Extract the [X, Y] coordinate from the center of the cell holding the provided text.  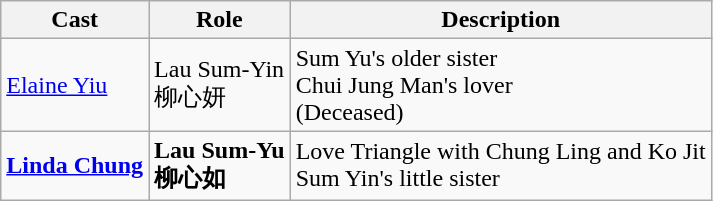
Description [500, 20]
Elaine Yiu [75, 85]
Cast [75, 20]
Lau Sum-Yin 柳心妍 [220, 85]
Sum Yu's older sister Chui Jung Man's lover (Deceased) [500, 85]
Love Triangle with Chung Ling and Ko JitSum Yin's little sister [500, 166]
Role [220, 20]
Linda Chung [75, 166]
Lau Sum-Yu 柳心如 [220, 166]
